Detect which cell encompasses the target text, then output its [x, y] center coordinate. 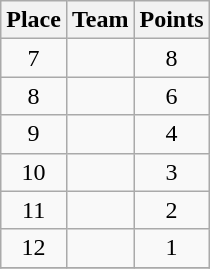
3 [172, 172]
12 [34, 248]
Place [34, 20]
Points [172, 20]
10 [34, 172]
9 [34, 134]
Team [100, 20]
1 [172, 248]
6 [172, 96]
2 [172, 210]
4 [172, 134]
11 [34, 210]
7 [34, 58]
